Output the [X, Y] coordinate of the center of the cell containing the given text.  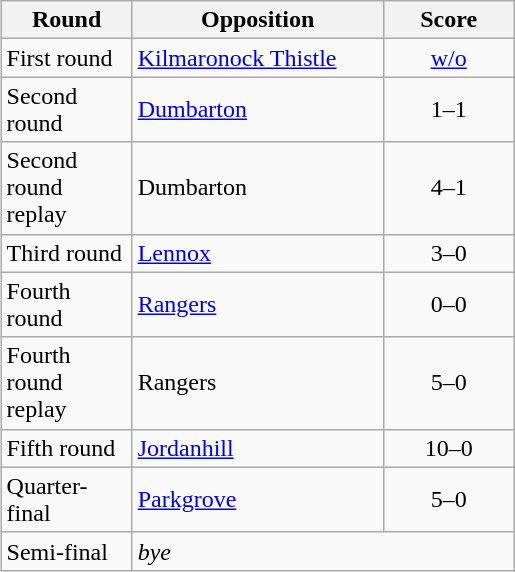
1–1 [448, 110]
3–0 [448, 253]
Lennox [258, 253]
Fifth round [66, 448]
Second round [66, 110]
First round [66, 58]
bye [323, 551]
10–0 [448, 448]
Semi-final [66, 551]
Kilmaronock Thistle [258, 58]
Parkgrove [258, 500]
Fourth round [66, 304]
0–0 [448, 304]
Opposition [258, 20]
Round [66, 20]
Quarter-final [66, 500]
Fourth round replay [66, 383]
4–1 [448, 188]
Score [448, 20]
w/o [448, 58]
Jordanhill [258, 448]
Third round [66, 253]
Second round replay [66, 188]
